From the cell containing the given text, extract its center point as (x, y) coordinate. 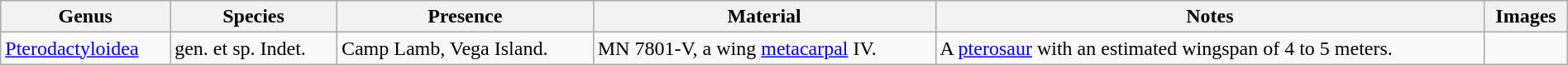
Camp Lamb, Vega Island. (465, 48)
A pterosaur with an estimated wingspan of 4 to 5 meters. (1210, 48)
Presence (465, 17)
Material (764, 17)
gen. et sp. Indet. (254, 48)
Images (1526, 17)
Pterodactyloidea (86, 48)
Species (254, 17)
Genus (86, 17)
Notes (1210, 17)
MN 7801-V, a wing metacarpal IV. (764, 48)
